Output the (x, y) coordinate of the center of the cell containing the given text.  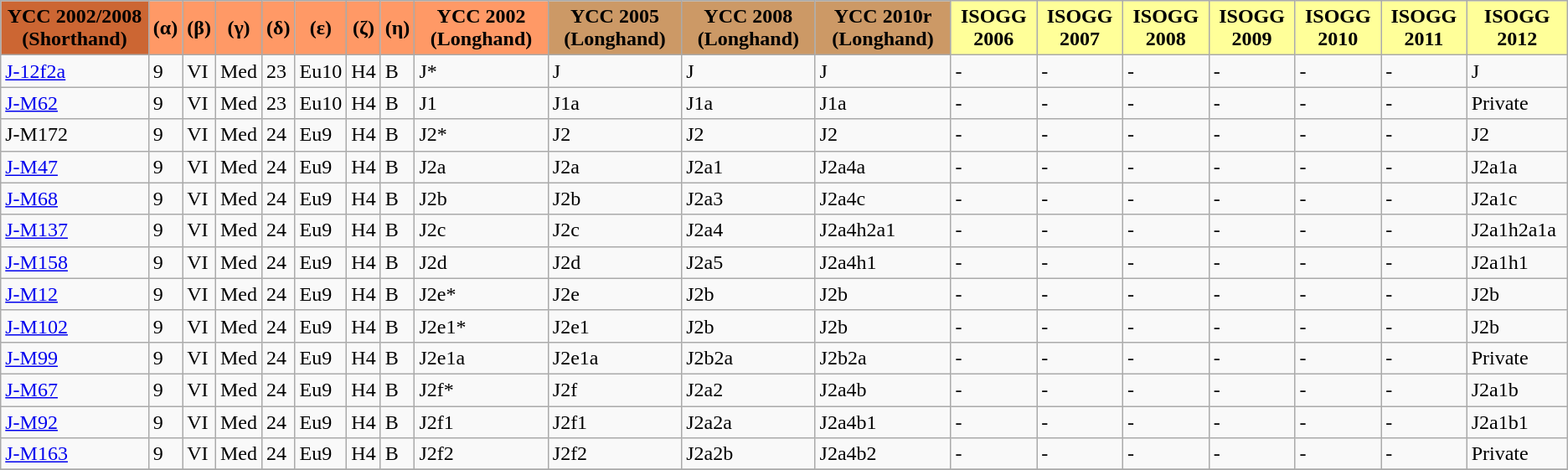
J2e (615, 294)
J1 (481, 103)
J2a1a (1517, 167)
J2a4h1 (883, 262)
ISOGG 2008 (1166, 28)
J2a1c (1517, 199)
J2e1 (615, 326)
J2* (481, 135)
J-M12 (75, 294)
J-M172 (75, 135)
J2a4h2a1 (883, 230)
ISOGG 2009 (1251, 28)
J2a3 (749, 199)
J-12f2a (75, 71)
J2a1h2a1a (1517, 230)
J-M137 (75, 230)
YCC 2010r (Longhand) (883, 28)
J2a2 (749, 390)
J2a4b1 (883, 421)
YCC 2002 (Longhand) (481, 28)
J2e1* (481, 326)
YCC 2005 (Longhand) (615, 28)
J2a1b (1517, 390)
ISOGG 2010 (1338, 28)
ISOGG 2012 (1517, 28)
J-M158 (75, 262)
J2a4b2 (883, 454)
J-M47 (75, 167)
(γ) (238, 28)
ISOGG 2007 (1081, 28)
(ε) (321, 28)
J2a1b1 (1517, 421)
(δ) (279, 28)
J* (481, 71)
J-M163 (75, 454)
J2f (615, 390)
J-M102 (75, 326)
J2a1h1 (1517, 262)
J2a1 (749, 167)
YCC 2008 (Longhand) (749, 28)
(α) (165, 28)
J-M68 (75, 199)
J2a4a (883, 167)
J-M67 (75, 390)
(η) (397, 28)
J-M62 (75, 103)
J2a2a (749, 421)
ISOGG 2006 (993, 28)
J2a4b (883, 390)
J2a4c (883, 199)
J-M99 (75, 358)
J2a4 (749, 230)
YCC 2002/2008 (Shorthand) (75, 28)
(β) (199, 28)
J-M92 (75, 421)
J2f* (481, 390)
J2e* (481, 294)
ISOGG 2011 (1424, 28)
J2a5 (749, 262)
J2a2b (749, 454)
(ζ) (364, 28)
